Find where the given text appears and provide that cell's center as (X, Y) coordinate. 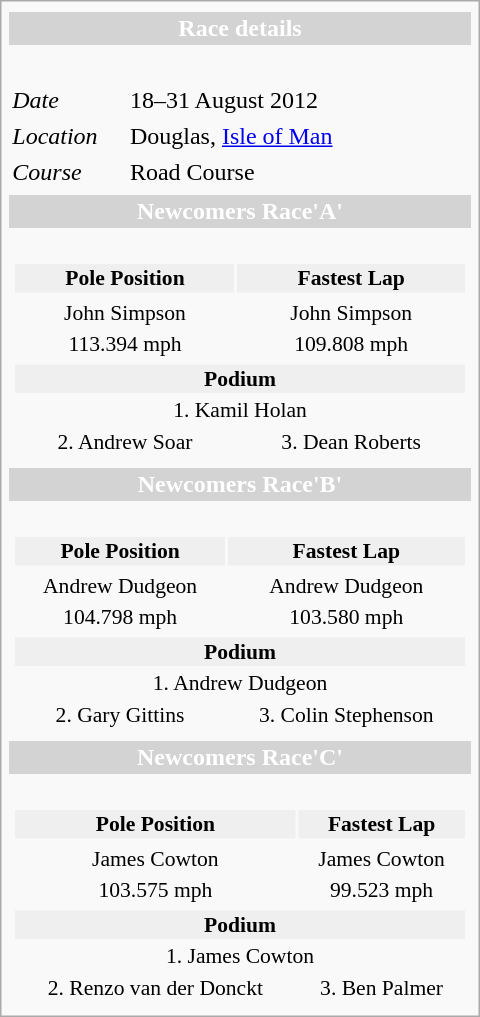
Pole Position Fastest Lap John Simpson John Simpson 113.394 mph 109.808 mph Podium 1. Kamil Holan 2. Andrew Soar 3. Dean Roberts (240, 348)
1. James Cowton (240, 956)
Pole Position Fastest Lap Andrew Dudgeon Andrew Dudgeon 104.798 mph 103.580 mph Podium 1. Andrew Dudgeon 2. Gary Gittins 3. Colin Stephenson (240, 621)
Pole Position Fastest Lap James Cowton James Cowton 103.575 mph 99.523 mph Podium 1. James Cowton 2. Renzo van der Donckt 3. Ben Palmer (240, 892)
104.798 mph (120, 617)
99.523 mph (381, 890)
Location (66, 136)
2. Andrew Soar (124, 442)
Road Course (299, 172)
Course (66, 172)
Newcomers Race'B' (240, 484)
103.575 mph (155, 890)
113.394 mph (124, 344)
Race details (240, 28)
Newcomers Race'C' (240, 758)
103.580 mph (346, 617)
1. Kamil Holan (240, 410)
1. Andrew Dudgeon (240, 683)
2. Gary Gittins (120, 715)
Newcomers Race'A' (240, 212)
109.808 mph (352, 344)
2. Renzo van der Donckt (155, 988)
3. Colin Stephenson (346, 715)
Date (66, 100)
18–31 August 2012 (299, 100)
3. Dean Roberts (352, 442)
Douglas, Isle of Man (299, 136)
3. Ben Palmer (381, 988)
